Determine the [X, Y] coordinate at the center of the cell enclosing the given text.  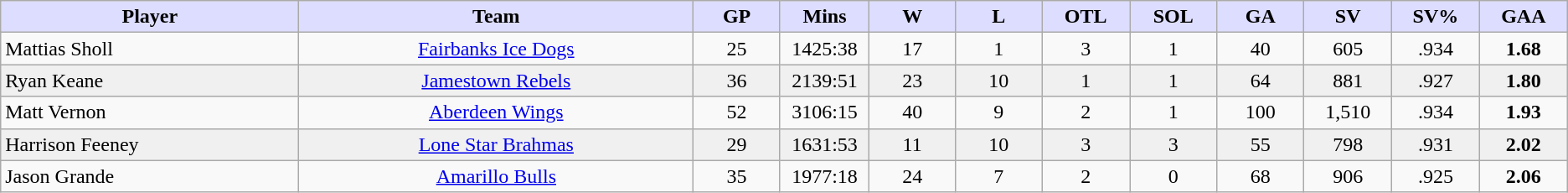
.925 [1436, 176]
64 [1261, 81]
3106:15 [824, 112]
1.68 [1523, 49]
L [998, 17]
Jamestown Rebels [496, 81]
11 [913, 144]
9 [998, 112]
Mins [824, 17]
881 [1349, 81]
Ryan Keane [150, 81]
1425:38 [824, 49]
24 [913, 176]
.927 [1436, 81]
25 [737, 49]
55 [1261, 144]
605 [1349, 49]
29 [737, 144]
2.06 [1523, 176]
0 [1173, 176]
35 [737, 176]
W [913, 17]
17 [913, 49]
SOL [1173, 17]
2139:51 [824, 81]
Fairbanks Ice Dogs [496, 49]
GA [1261, 17]
GAA [1523, 17]
Aberdeen Wings [496, 112]
23 [913, 81]
Harrison Feeney [150, 144]
906 [1349, 176]
Jason Grande [150, 176]
2.02 [1523, 144]
1.93 [1523, 112]
1977:18 [824, 176]
1631:53 [824, 144]
100 [1261, 112]
SV% [1436, 17]
36 [737, 81]
1.80 [1523, 81]
798 [1349, 144]
OTL [1086, 17]
Mattias Sholl [150, 49]
SV [1349, 17]
.931 [1436, 144]
7 [998, 176]
68 [1261, 176]
Matt Vernon [150, 112]
1,510 [1349, 112]
52 [737, 112]
Team [496, 17]
Amarillo Bulls [496, 176]
GP [737, 17]
Player [150, 17]
Lone Star Brahmas [496, 144]
